Search for the cell housing the specified text and yield its (X, Y) center coordinate. 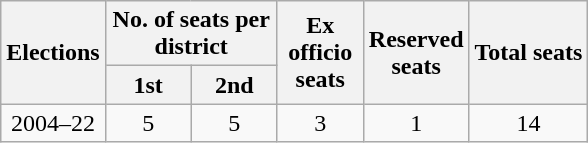
3 (320, 123)
2nd (234, 85)
2004–22 (53, 123)
Total seats (528, 52)
Ex officio seats (320, 52)
1 (416, 123)
1st (148, 85)
Elections (53, 52)
No. of seats per district (191, 34)
14 (528, 123)
Reserved seats (416, 52)
